Capture the cell that displays the provided text and extract its (x, y) central coordinate. 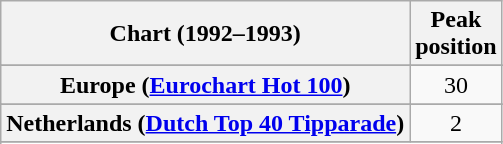
2 (456, 123)
30 (456, 85)
Chart (1992–1993) (206, 34)
Netherlands (Dutch Top 40 Tipparade) (206, 123)
Peakposition (456, 34)
Europe (Eurochart Hot 100) (206, 85)
